Determine the (X, Y) coordinate at the center of the cell enclosing the given text.  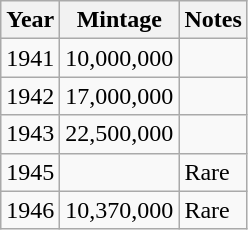
1941 (30, 58)
10,000,000 (120, 58)
Notes (213, 20)
1942 (30, 96)
1945 (30, 172)
17,000,000 (120, 96)
22,500,000 (120, 134)
Year (30, 20)
1943 (30, 134)
10,370,000 (120, 210)
1946 (30, 210)
Mintage (120, 20)
